Output the [x, y] coordinate of the center of the cell containing the given text.  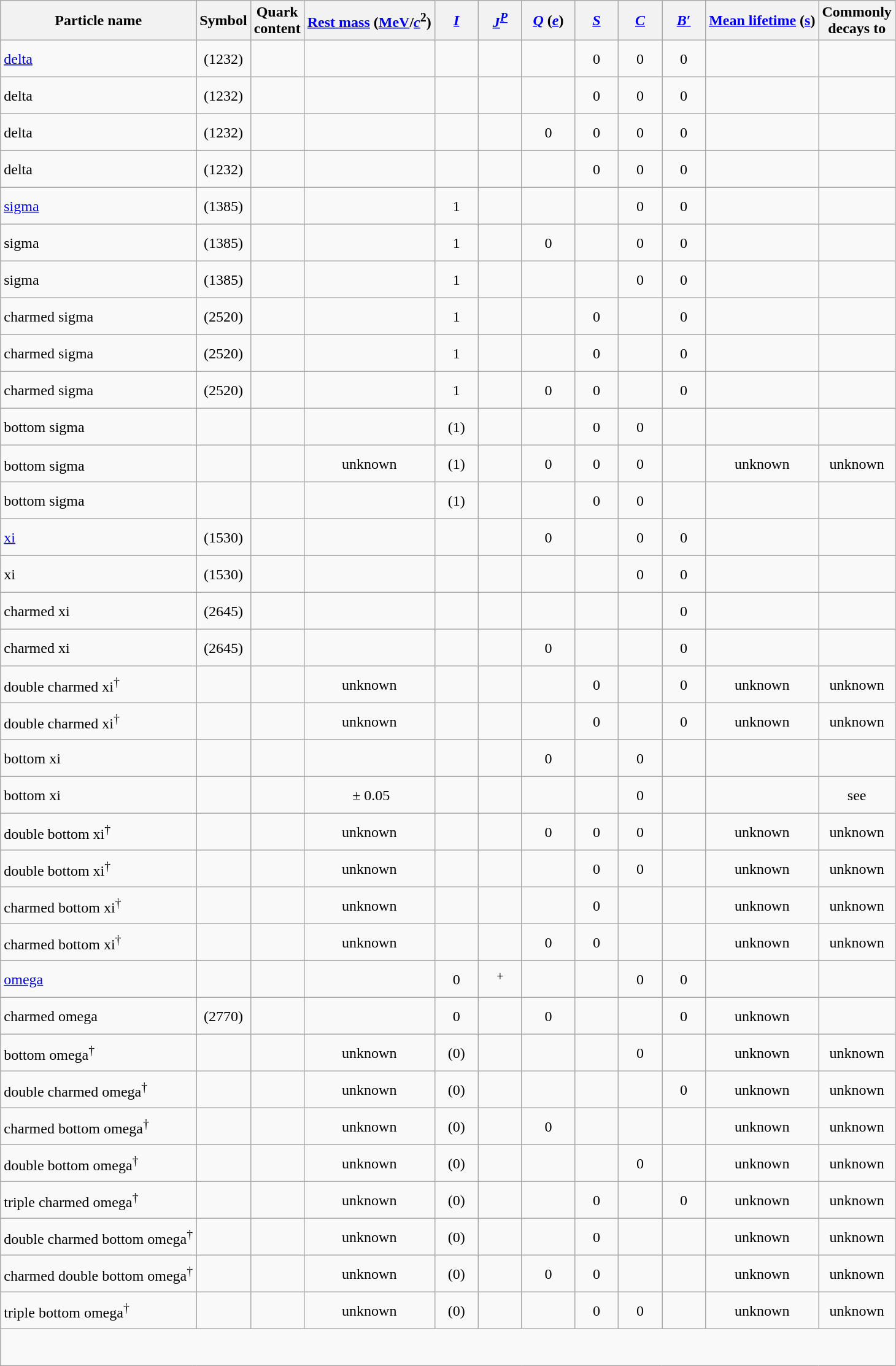
I [457, 21]
bottom omega† [98, 1053]
triple charmed omega† [98, 1200]
double charmed bottom omega† [98, 1237]
charmed omega [98, 1016]
triple bottom omega† [98, 1311]
charmed bottom omega† [98, 1127]
(2770) [223, 1016]
JP [500, 21]
Rest mass (MeV/c2) [369, 21]
C [641, 21]
Symbol [223, 21]
Quarkcontent [277, 21]
S [597, 21]
Q (e) [548, 21]
Particle name [98, 21]
B′ [684, 21]
charmed double bottom omega† [98, 1274]
Mean lifetime (s) [762, 21]
see [857, 795]
+ [500, 979]
double bottom omega† [98, 1163]
± 0.05 [369, 795]
double charmed omega† [98, 1090]
omega [98, 979]
Commonlydecays to [857, 21]
